Output the (x, y) coordinate of the center of the cell containing the given text.  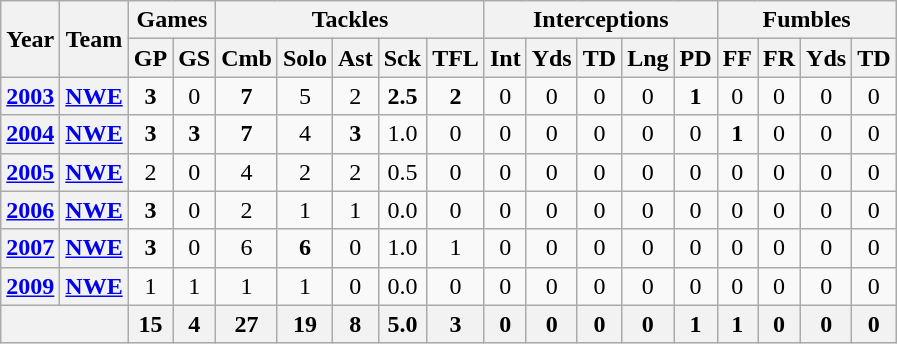
GP (150, 58)
2006 (30, 210)
Games (172, 20)
2004 (30, 134)
2009 (30, 286)
Int (505, 58)
Solo (304, 58)
2.5 (402, 96)
Sck (402, 58)
8 (356, 324)
2007 (30, 248)
Lng (648, 58)
Interceptions (600, 20)
5.0 (402, 324)
FR (780, 58)
27 (247, 324)
Ast (356, 58)
2005 (30, 172)
PD (696, 58)
FF (737, 58)
19 (304, 324)
15 (150, 324)
Tackles (350, 20)
2003 (30, 96)
Fumbles (806, 20)
Team (94, 39)
5 (304, 96)
Year (30, 39)
Cmb (247, 58)
TFL (456, 58)
GS (194, 58)
0.5 (402, 172)
